Output the (x, y) coordinate of the center of the cell containing the given text.  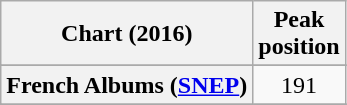
191 (299, 85)
Peak position (299, 34)
French Albums (SNEP) (127, 85)
Chart (2016) (127, 34)
